From the cell containing the given text, extract its center point as [X, Y] coordinate. 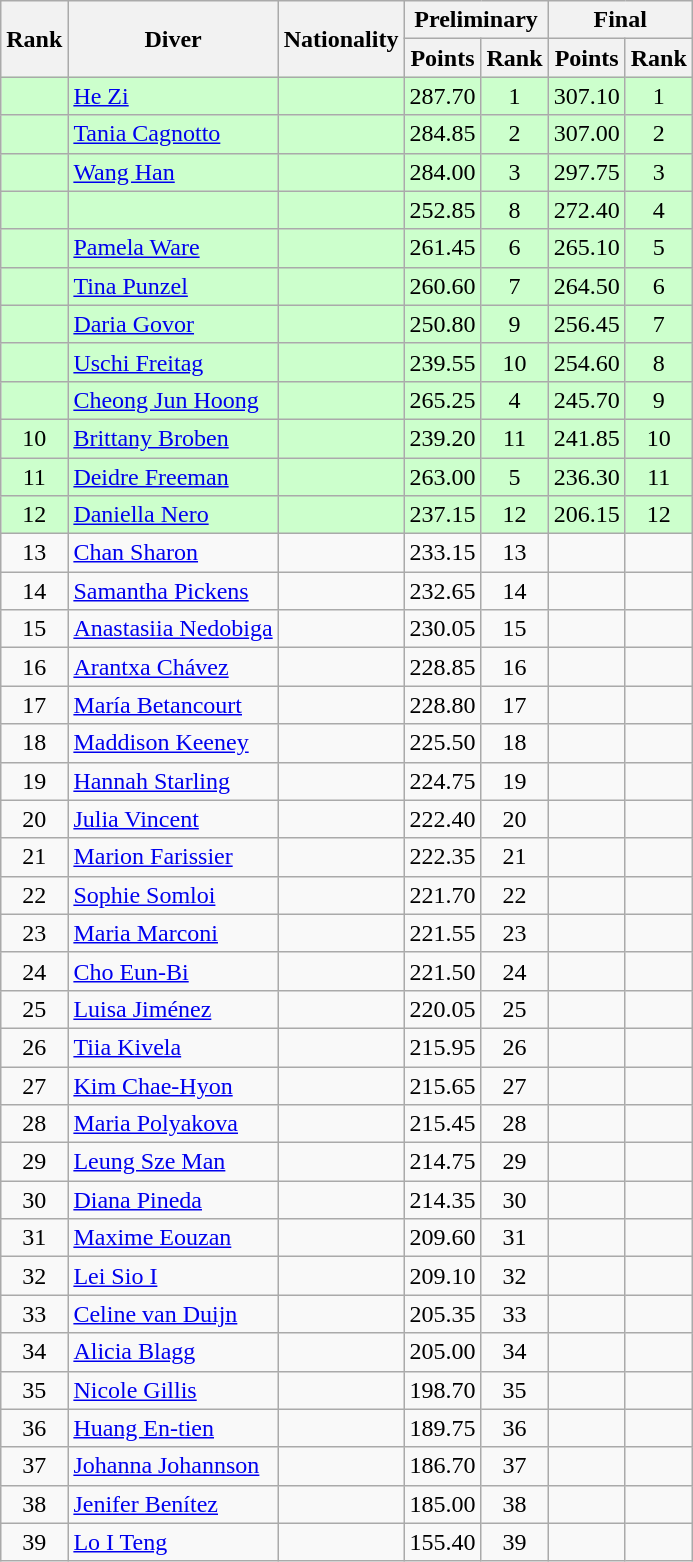
228.85 [442, 667]
221.50 [442, 971]
265.25 [442, 400]
252.85 [442, 210]
Diver [173, 39]
221.55 [442, 933]
256.45 [586, 324]
Final [620, 20]
245.70 [586, 400]
Nationality [341, 39]
He Zi [173, 96]
Celine van Duijn [173, 1314]
215.65 [442, 1085]
225.50 [442, 743]
Anastasiia Nedobiga [173, 629]
Daria Govor [173, 324]
265.10 [586, 248]
233.15 [442, 553]
Arantxa Chávez [173, 667]
Hannah Starling [173, 781]
Samantha Pickens [173, 591]
Julia Vincent [173, 819]
189.75 [442, 1428]
Deidre Freeman [173, 477]
222.40 [442, 819]
284.00 [442, 172]
Maxime Eouzan [173, 1238]
228.80 [442, 705]
287.70 [442, 96]
Daniella Nero [173, 515]
232.65 [442, 591]
221.70 [442, 895]
Uschi Freitag [173, 362]
Cho Eun-Bi [173, 971]
María Betancourt [173, 705]
186.70 [442, 1466]
284.85 [442, 134]
264.50 [586, 286]
Huang En-tien [173, 1428]
220.05 [442, 1009]
239.55 [442, 362]
Alicia Blagg [173, 1352]
209.60 [442, 1238]
214.75 [442, 1162]
206.15 [586, 515]
236.30 [586, 477]
Leung Sze Man [173, 1162]
Cheong Jun Hoong [173, 400]
155.40 [442, 1542]
Sophie Somloi [173, 895]
Maria Polyakova [173, 1124]
263.00 [442, 477]
254.60 [586, 362]
224.75 [442, 781]
272.40 [586, 210]
239.20 [442, 438]
261.45 [442, 248]
Lei Sio I [173, 1276]
230.05 [442, 629]
Kim Chae-Hyon [173, 1085]
Wang Han [173, 172]
237.15 [442, 515]
Diana Pineda [173, 1200]
Lo I Teng [173, 1542]
198.70 [442, 1390]
Maddison Keeney [173, 743]
Chan Sharon [173, 553]
185.00 [442, 1504]
Tina Punzel [173, 286]
Tania Cagnotto [173, 134]
205.00 [442, 1352]
215.95 [442, 1047]
Luisa Jiménez [173, 1009]
250.80 [442, 324]
Johanna Johannson [173, 1466]
Maria Marconi [173, 933]
222.35 [442, 857]
297.75 [586, 172]
Brittany Broben [173, 438]
260.60 [442, 286]
307.10 [586, 96]
Jenifer Benítez [173, 1504]
Preliminary [476, 20]
209.10 [442, 1276]
Tiia Kivela [173, 1047]
Marion Farissier [173, 857]
Pamela Ware [173, 248]
Nicole Gillis [173, 1390]
214.35 [442, 1200]
307.00 [586, 134]
241.85 [586, 438]
205.35 [442, 1314]
215.45 [442, 1124]
